Determine the [x, y] coordinate at the center of the cell enclosing the given text.  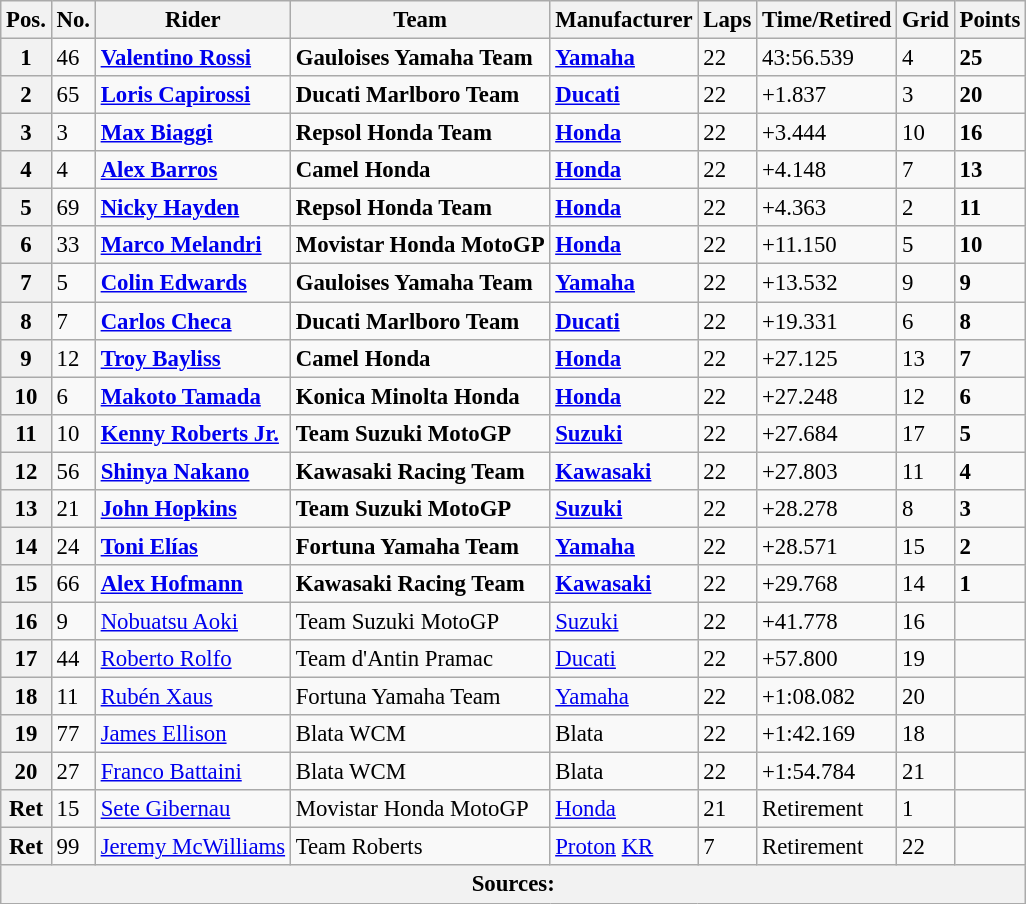
Marco Melandri [192, 245]
+27.125 [827, 358]
Roberto Rolfo [192, 659]
Nobuatsu Aoki [192, 621]
Team d'Antin Pramac [420, 659]
+13.532 [827, 283]
+57.800 [827, 659]
77 [73, 734]
+1:42.169 [827, 734]
Team [420, 20]
+4.363 [827, 208]
Jeremy McWilliams [192, 847]
Colin Edwards [192, 283]
+27.248 [827, 396]
Proton KR [624, 847]
Toni Elías [192, 546]
Manufacturer [624, 20]
+1.837 [827, 95]
Makoto Tamada [192, 396]
Valentino Rossi [192, 58]
Sources: [514, 885]
Alex Barros [192, 170]
+11.150 [827, 245]
Nicky Hayden [192, 208]
Konica Minolta Honda [420, 396]
No. [73, 20]
+19.331 [827, 321]
56 [73, 471]
+1:08.082 [827, 697]
Rider [192, 20]
43:56.539 [827, 58]
James Ellison [192, 734]
Time/Retired [827, 20]
Kenny Roberts Jr. [192, 433]
66 [73, 584]
+27.803 [827, 471]
Team Roberts [420, 847]
+1:54.784 [827, 772]
+41.778 [827, 621]
Alex Hofmann [192, 584]
Pos. [26, 20]
46 [73, 58]
69 [73, 208]
24 [73, 546]
44 [73, 659]
Franco Battaini [192, 772]
Laps [728, 20]
+28.278 [827, 509]
Max Biaggi [192, 133]
+28.571 [827, 546]
John Hopkins [192, 509]
Shinya Nakano [192, 471]
+27.684 [827, 433]
+29.768 [827, 584]
Troy Bayliss [192, 358]
Sete Gibernau [192, 809]
Points [990, 20]
Carlos Checa [192, 321]
+4.148 [827, 170]
Rubén Xaus [192, 697]
Grid [926, 20]
33 [73, 245]
65 [73, 95]
25 [990, 58]
Loris Capirossi [192, 95]
+3.444 [827, 133]
99 [73, 847]
27 [73, 772]
